Return [x, y] of the center of cell containing provided text 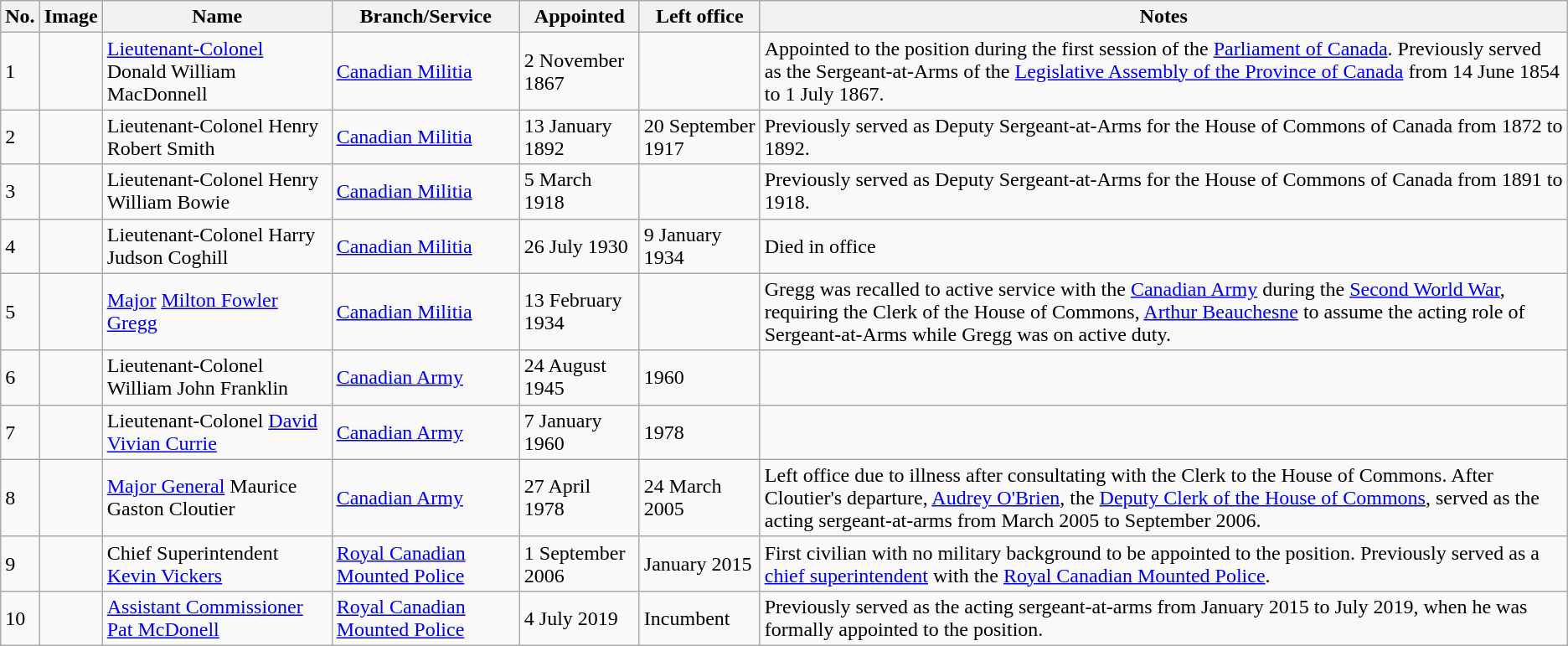
Lieutenant-Colonel Harry Judson Coghill [217, 246]
13 January 1892 [580, 137]
Image [70, 17]
Died in office [1163, 246]
2 [20, 137]
Branch/Service [426, 17]
Previously served as the acting sergeant-at-arms from January 2015 to July 2019, when he was formally appointed to the position. [1163, 618]
Name [217, 17]
13 February 1934 [580, 312]
24 August 1945 [580, 377]
7 [20, 432]
9 January 1934 [699, 246]
1 [20, 71]
4 [20, 246]
6 [20, 377]
No. [20, 17]
2 November 1867 [580, 71]
Appointed [580, 17]
Lieutenant-Colonel William John Franklin [217, 377]
Major Milton Fowler Gregg [217, 312]
Left office [699, 17]
27 April 1978 [580, 498]
5 [20, 312]
Assistant Commissioner Pat McDonell [217, 618]
8 [20, 498]
5 March 1918 [580, 191]
10 [20, 618]
20 September 1917 [699, 137]
7 January 1960 [580, 432]
January 2015 [699, 563]
Lieutenant-Colonel Henry William Bowie [217, 191]
Lieutenant-Colonel Donald William MacDonnell [217, 71]
26 July 1930 [580, 246]
Lieutenant-Colonel Henry Robert Smith [217, 137]
Major General Maurice Gaston Cloutier [217, 498]
Incumbent [699, 618]
Notes [1163, 17]
24 March 2005 [699, 498]
9 [20, 563]
Chief Superintendent Kevin Vickers [217, 563]
1978 [699, 432]
3 [20, 191]
Lieutenant-Colonel David Vivian Currie [217, 432]
Previously served as Deputy Sergeant-at-Arms for the House of Commons of Canada from 1872 to 1892. [1163, 137]
4 July 2019 [580, 618]
1960 [699, 377]
Previously served as Deputy Sergeant-at-Arms for the House of Commons of Canada from 1891 to 1918. [1163, 191]
1 September 2006 [580, 563]
